Search for the cell housing the specified text and yield its [X, Y] center coordinate. 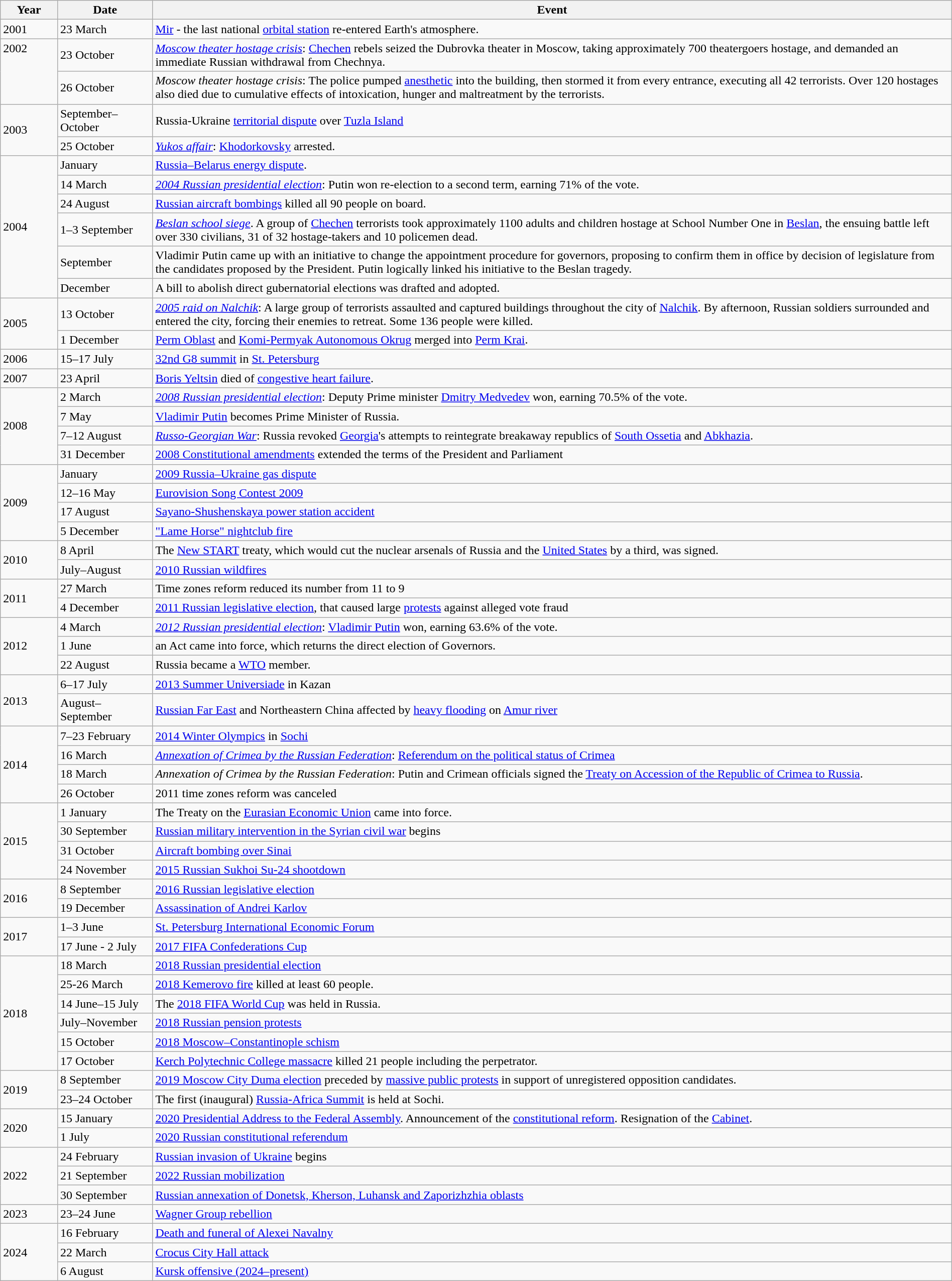
Eurovision Song Contest 2009 [552, 493]
Vladimir Putin becomes Prime Minister of Russia. [552, 416]
Death and funeral of Alexei Navalny [552, 1233]
Russian annexation of Donetsk, Kherson, Luhansk and Zaporizhzhia oblasts [552, 1195]
2017 FIFA Confederations Cup [552, 946]
2011 time zones reform was canceled [552, 793]
2018 Kemerovo fire killed at least 60 people. [552, 985]
19 December [104, 908]
6 August [104, 1271]
Mir - the last national orbital station re-entered Earth's atmosphere. [552, 29]
2020 [29, 1128]
2015 Russian Sukhoi Su-24 shootdown [552, 870]
2004 [29, 227]
2012 [29, 646]
The 2018 FIFA World Cup was held in Russia. [552, 1004]
31 December [104, 455]
16 February [104, 1233]
2017 [29, 936]
2016 [29, 898]
The New START treaty, which would cut the nuclear arsenals of Russia and the United States by a third, was signed. [552, 550]
23–24 June [104, 1214]
25-26 March [104, 985]
7 May [104, 416]
15–17 July [104, 359]
2024 [29, 1252]
23 April [104, 378]
7–23 February [104, 736]
2009 Russia–Ukraine gas dispute [552, 474]
Time zones reform reduced its number from 11 to 9 [552, 588]
1 January [104, 812]
12–16 May [104, 493]
2006 [29, 359]
Russia became a WTO member. [552, 665]
13 October [104, 313]
Wagner Group rebellion [552, 1214]
25 October [104, 146]
2015 [29, 841]
2014 Winter Olympics in Sochi [552, 736]
2022 Russian mobilization [552, 1176]
2016 Russian legislative election [552, 889]
1 July [104, 1137]
Kursk offensive (2024–present) [552, 1271]
September [104, 262]
"Lame Horse" nightclub fire [552, 531]
Date [104, 10]
Russian Far East and Northeastern China affected by heavy flooding on Amur river [552, 710]
2004 Russian presidential election: Putin won re-election to a second term, earning 71% of the vote. [552, 184]
22 August [104, 665]
2009 [29, 502]
2020 Russian constitutional referendum [552, 1137]
15 January [104, 1118]
2018 Russian pension protests [552, 1023]
Russo-Georgian War: Russia revoked Georgia's attempts to reintegrate breakaway republics of South Ossetia and Abkhazia. [552, 436]
Crocus City Hall attack [552, 1252]
The first (inaugural) Russia-Africa Summit is held at Sochi. [552, 1099]
2013 Summer Universiade in Kazan [552, 684]
2012 Russian presidential election: Vladimir Putin won, earning 63.6% of the vote. [552, 626]
5 December [104, 531]
A bill to abolish direct gubernatorial elections was drafted and adopted. [552, 288]
23 October [104, 55]
24 February [104, 1156]
31 October [104, 850]
Annexation of Crimea by the Russian Federation: Referendum on the political status of Crimea [552, 755]
21 September [104, 1176]
2019 [29, 1090]
32nd G8 summit in St. Petersburg [552, 359]
4 December [104, 607]
2008 Constitutional amendments extended the terms of the President and Parliament [552, 455]
Kerch Polytechnic College massacre killed 21 people including the perpetrator. [552, 1061]
2008 Russian presidential election: Deputy Prime minister Dmitry Medvedev won, earning 70.5% of the vote. [552, 397]
23 March [104, 29]
2007 [29, 378]
2011 Russian legislative election, that caused large protests against alleged vote fraud [552, 607]
2 March [104, 397]
14 June–15 July [104, 1004]
2022 [29, 1176]
2001 [29, 29]
2010 [29, 560]
2003 [29, 130]
17 October [104, 1061]
Year [29, 10]
July–November [104, 1023]
2023 [29, 1214]
15 October [104, 1042]
The Treaty on the Eurasian Economic Union came into force. [552, 812]
27 March [104, 588]
Annexation of Crimea by the Russian Federation: Putin and Crimean officials signed the Treaty on Accession of the Republic of Crimea to Russia. [552, 774]
1–3 June [104, 927]
4 March [104, 626]
8 April [104, 550]
2005 [29, 324]
July–August [104, 569]
Boris Yeltsin died of congestive heart failure. [552, 378]
24 August [104, 203]
Russian aircraft bombings killed all 90 people on board. [552, 203]
17 August [104, 512]
2014 [29, 765]
September–October [104, 121]
Perm Oblast and Komi-Permyak Autonomous Okrug merged into Perm Krai. [552, 340]
7–12 August [104, 436]
Russia–Belarus energy dispute. [552, 165]
6–17 July [104, 684]
Assassination of Andrei Karlov [552, 908]
Yukos affair: Khodorkovsky arrested. [552, 146]
1 June [104, 646]
2008 [29, 426]
2002 [29, 71]
2013 [29, 700]
December [104, 288]
2018 Russian presidential election [552, 966]
Russian invasion of Ukraine begins [552, 1156]
an Act came into force, which returns the direct election of Governors. [552, 646]
24 November [104, 870]
22 March [104, 1252]
2020 Presidential Address to the Federal Assembly. Announcement of the constitutional reform. Resignation of the Cabinet. [552, 1118]
2018 Moscow–Constantinople schism [552, 1042]
23–24 October [104, 1099]
Event [552, 10]
2018 [29, 1013]
Russian military intervention in the Syrian civil war begins [552, 831]
St. Petersburg International Economic Forum [552, 927]
Aircraft bombing over Sinai [552, 850]
Sayano-Shushenskaya power station accident [552, 512]
14 March [104, 184]
2010 Russian wildfires [552, 569]
1–3 September [104, 229]
16 March [104, 755]
August–September [104, 710]
2011 [29, 598]
2019 Moscow City Duma election preceded by massive public protests in support of unregistered opposition candidates. [552, 1080]
Russia-Ukraine territorial dispute over Tuzla Island [552, 121]
17 June - 2 July [104, 946]
1 December [104, 340]
